Capture the cell that displays the provided text and extract its (X, Y) central coordinate. 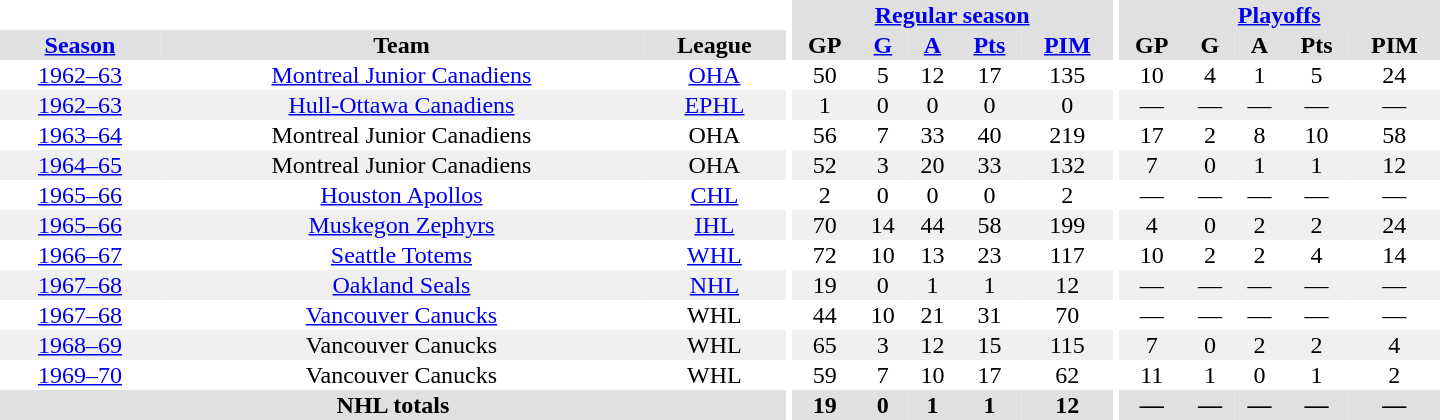
NHL (714, 285)
1963–64 (80, 135)
115 (1068, 345)
62 (1068, 375)
1969–70 (80, 375)
199 (1068, 225)
Oakland Seals (402, 285)
59 (824, 375)
11 (1152, 375)
Hull-Ottawa Canadiens (402, 105)
40 (989, 135)
EPHL (714, 105)
132 (1068, 165)
65 (824, 345)
135 (1068, 75)
IHL (714, 225)
Seattle Totems (402, 255)
Muskegon Zephyrs (402, 225)
8 (1260, 135)
Houston Apollos (402, 195)
1968–69 (80, 345)
1964–65 (80, 165)
League (714, 45)
31 (989, 315)
Team (402, 45)
52 (824, 165)
Season (80, 45)
Regular season (952, 15)
13 (933, 255)
50 (824, 75)
117 (1068, 255)
Playoffs (1279, 15)
20 (933, 165)
15 (989, 345)
CHL (714, 195)
23 (989, 255)
21 (933, 315)
72 (824, 255)
1966–67 (80, 255)
NHL totals (393, 405)
56 (824, 135)
219 (1068, 135)
